Return [X, Y] of the center of cell containing provided text 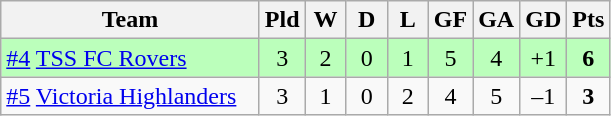
L [408, 20]
Pts [588, 20]
D [366, 20]
#5 Victoria Highlanders [130, 96]
6 [588, 58]
GA [496, 20]
Team [130, 20]
#4 TSS FC Rovers [130, 58]
W [326, 20]
Pld [282, 20]
GD [544, 20]
–1 [544, 96]
GF [450, 20]
+1 [544, 58]
